Return (X, Y) of the center of cell containing provided text 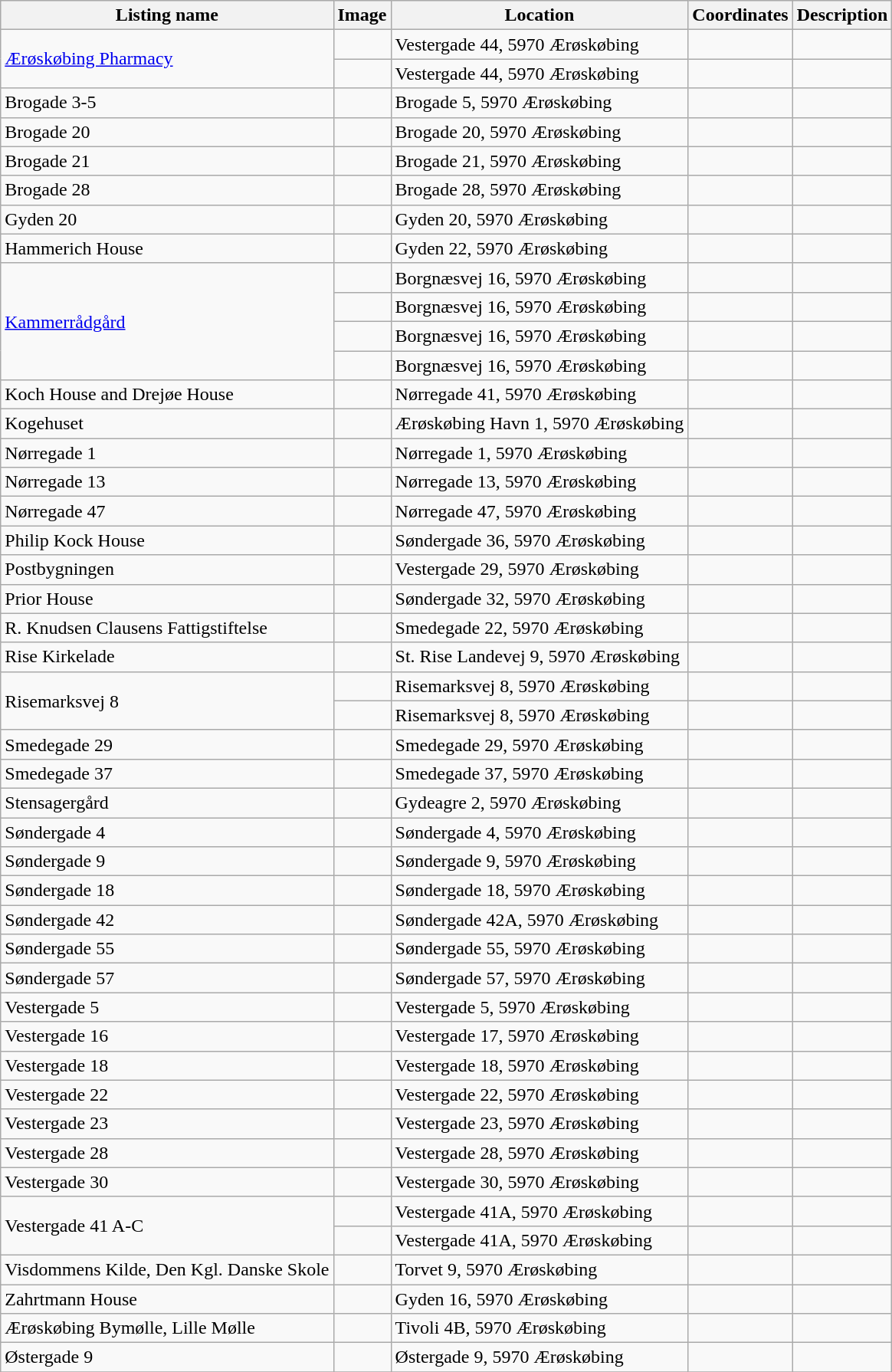
Søndergade 55 (167, 949)
Søndergade 4, 5970 Ærøskøbing (539, 832)
Tivoli 4B, 5970 Ærøskøbing (539, 1328)
Image (362, 15)
Brogade 28 (167, 190)
Stensagergård (167, 803)
Nørregade 13, 5970 Ærøskøbing (539, 482)
Søndergade 42A, 5970 Ærøskøbing (539, 920)
Søndergade 36, 5970 Ærøskøbing (539, 540)
Nørregade 47, 5970 Ærøskøbing (539, 511)
Nørregade 1 (167, 453)
Vestergade 22 (167, 1095)
Ærøskøbing Bymølle, Lille Mølle (167, 1328)
Østergade 9, 5970 Ærøskøbing (539, 1357)
Søndergade 57, 5970 Ærøskøbing (539, 978)
Kammerrådgård (167, 321)
Gyden 20, 5970 Ærøskøbing (539, 219)
Brogade 21, 5970 Ærøskøbing (539, 161)
Søndergade 18, 5970 Ærøskøbing (539, 891)
Vestergade 28 (167, 1153)
Brogade 20, 5970 Ærøskøbing (539, 132)
Vestergade 18, 5970 Ærøskøbing (539, 1065)
Nørregade 41, 5970 Ærøskøbing (539, 395)
Søndergade 32, 5970 Ærøskøbing (539, 599)
Vestergade 30 (167, 1182)
Vestergade 29, 5970 Ærøskøbing (539, 569)
Brogade 20 (167, 132)
Søndergade 9, 5970 Ærøskøbing (539, 862)
St. Rise Landevej 9, 5970 Ærøskøbing (539, 657)
Søndergade 9 (167, 862)
Østergade 9 (167, 1357)
Søndergade 57 (167, 978)
Søndergade 4 (167, 832)
Brogade 21 (167, 161)
Gydeagre 2, 5970 Ærøskøbing (539, 803)
Gyden 16, 5970 Ærøskøbing (539, 1299)
Prior House (167, 599)
Vestergade 5 (167, 1007)
Description (842, 15)
Postbygningen (167, 569)
Smedegade 29 (167, 744)
Vestergade 23, 5970 Ærøskøbing (539, 1124)
Smedegade 37, 5970 Ærøskøbing (539, 773)
Gyden 22, 5970 Ærøskøbing (539, 248)
Smedegade 22, 5970 Ærøskøbing (539, 628)
Brogade 3-5 (167, 103)
Vestergade 5, 5970 Ærøskøbing (539, 1007)
Brogade 5, 5970 Ærøskøbing (539, 103)
Gyden 20 (167, 219)
Nørregade 1, 5970 Ærøskøbing (539, 453)
Smedegade 29, 5970 Ærøskøbing (539, 744)
Visdommens Kilde, Den Kgl. Danske Skole (167, 1269)
Coordinates (740, 15)
Smedegade 37 (167, 773)
R. Knudsen Clausens Fattigstiftelse (167, 628)
Søndergade 42 (167, 920)
Hammerich House (167, 248)
Vestergade 16 (167, 1036)
Vestergade 30, 5970 Ærøskøbing (539, 1182)
Location (539, 15)
Kogehuset (167, 424)
Ærøskøbing Pharmacy (167, 59)
Nørregade 13 (167, 482)
Vestergade 41 A-C (167, 1226)
Zahrtmann House (167, 1299)
Nørregade 47 (167, 511)
Risemarksvej 8 (167, 701)
Rise Kirkelade (167, 657)
Søndergade 18 (167, 891)
Vestergade 28, 5970 Ærøskøbing (539, 1153)
Listing name (167, 15)
Koch House and Drejøe House (167, 395)
Søndergade 55, 5970 Ærøskøbing (539, 949)
Torvet 9, 5970 Ærøskøbing (539, 1269)
Ærøskøbing Havn 1, 5970 Ærøskøbing (539, 424)
Vestergade 23 (167, 1124)
Brogade 28, 5970 Ærøskøbing (539, 190)
Vestergade 18 (167, 1065)
Vestergade 17, 5970 Ærøskøbing (539, 1036)
Vestergade 22, 5970 Ærøskøbing (539, 1095)
Philip Kock House (167, 540)
